Scan for the cell matching the given text and deliver its (X, Y) coordinate at center. 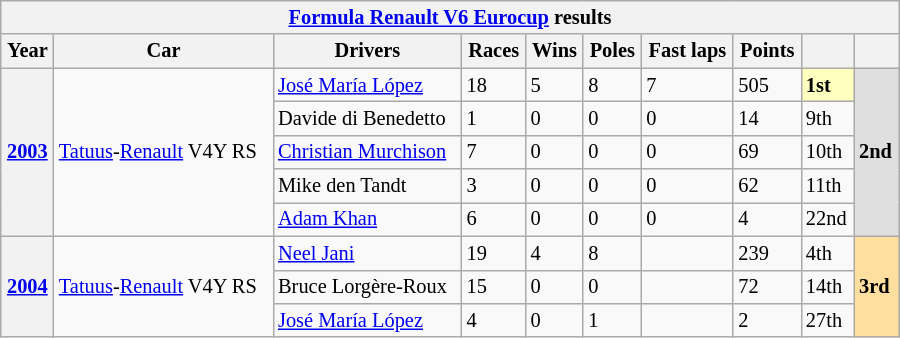
15 (494, 287)
Points (767, 51)
Wins (555, 51)
2004 (28, 286)
4th (828, 253)
Formula Renault V6 Eurocup results (450, 17)
3 (494, 186)
Races (494, 51)
Neel Jani (368, 253)
9th (828, 118)
14th (828, 287)
72 (767, 287)
14 (767, 118)
22nd (828, 219)
2nd (876, 152)
69 (767, 152)
3rd (876, 286)
Mike den Tandt (368, 186)
239 (767, 253)
1st (828, 85)
19 (494, 253)
5 (555, 85)
505 (767, 85)
27th (828, 320)
Car (164, 51)
10th (828, 152)
Poles (612, 51)
Year (28, 51)
Fast laps (687, 51)
11th (828, 186)
Christian Murchison (368, 152)
2003 (28, 152)
18 (494, 85)
62 (767, 186)
Davide di Benedetto (368, 118)
2 (767, 320)
6 (494, 219)
Drivers (368, 51)
Bruce Lorgère-Roux (368, 287)
Adam Khan (368, 219)
